For the text-containing cell, return its midpoint in (X, Y) coordinate format. 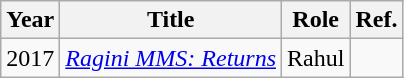
Rahul (316, 58)
Role (316, 20)
Title (171, 20)
Year (30, 20)
2017 (30, 58)
Ref. (376, 20)
Ragini MMS: Returns (171, 58)
